Pinpoint the cell where the given text exists, returning its [X, Y] midpoint coordinate. 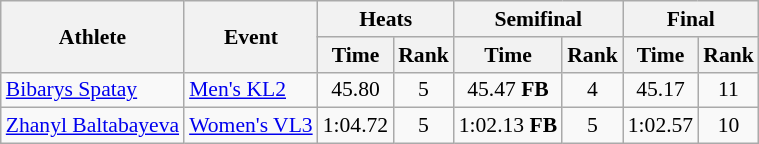
10 [728, 126]
45.17 [660, 90]
Women's VL3 [251, 126]
Athlete [92, 36]
45.47 FB [508, 90]
Bibarys Spatay [92, 90]
Heats [386, 19]
Semifinal [538, 19]
1:02.57 [660, 126]
1:02.13 FB [508, 126]
11 [728, 90]
Event [251, 36]
4 [592, 90]
45.80 [356, 90]
1:04.72 [356, 126]
Final [691, 19]
Zhanyl Baltabayeva [92, 126]
Men's KL2 [251, 90]
